Determine the (x, y) coordinate at the center of the cell enclosing the given text.  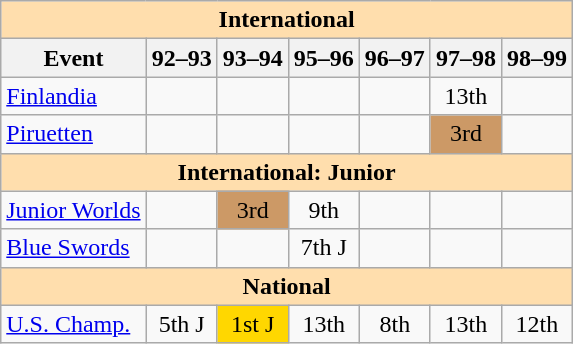
Piruetten (74, 134)
12th (536, 324)
International (287, 20)
Finlandia (74, 96)
National (287, 286)
9th (324, 210)
97–98 (466, 58)
Event (74, 58)
98–99 (536, 58)
International: Junior (287, 172)
1st J (252, 324)
Blue Swords (74, 248)
92–93 (182, 58)
96–97 (394, 58)
95–96 (324, 58)
7th J (324, 248)
Junior Worlds (74, 210)
8th (394, 324)
93–94 (252, 58)
5th J (182, 324)
U.S. Champ. (74, 324)
